Return the [x, y] coordinate for the center point of the cell that contains the specified text.  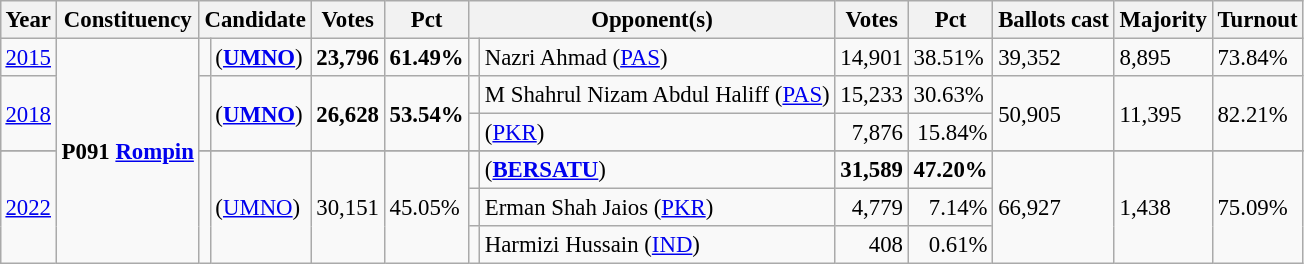
8,895 [1163, 57]
Erman Shah Jaios (PKR) [658, 208]
2015 [28, 57]
0.61% [950, 245]
Nazri Ahmad (PAS) [658, 57]
15.84% [950, 133]
50,905 [1054, 114]
2022 [28, 208]
7.14% [950, 208]
Ballots cast [1054, 20]
M Shahrul Nizam Abdul Haliff (PAS) [658, 95]
2018 [28, 114]
Opponent(s) [652, 20]
(PKR) [658, 133]
1,438 [1163, 208]
82.21% [1258, 114]
P091 Rompin [128, 151]
Constituency [128, 20]
11,395 [1163, 114]
66,927 [1054, 208]
73.84% [1258, 57]
(BERSATU) [658, 170]
23,796 [348, 57]
53.54% [426, 114]
7,876 [872, 133]
47.20% [950, 170]
30.63% [950, 95]
14,901 [872, 57]
4,779 [872, 208]
Candidate [255, 20]
Year [28, 20]
75.09% [1258, 208]
31,589 [872, 170]
408 [872, 245]
Turnout [1258, 20]
38.51% [950, 57]
39,352 [1054, 57]
Harmizi Hussain (IND) [658, 245]
26,628 [348, 114]
15,233 [872, 95]
61.49% [426, 57]
30,151 [348, 208]
45.05% [426, 208]
Majority [1163, 20]
